Output the [x, y] coordinate of the center of the cell containing the given text.  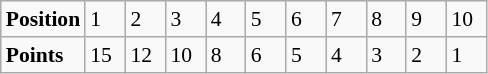
Position [43, 19]
Points [43, 55]
12 [145, 55]
15 [105, 55]
9 [426, 19]
7 [346, 19]
